Output the [X, Y] coordinate of the center of the cell containing the given text.  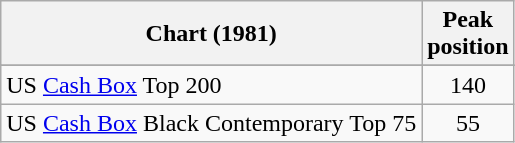
Chart (1981) [212, 34]
140 [468, 85]
US Cash Box Top 200 [212, 85]
US Cash Box Black Contemporary Top 75 [212, 123]
Peakposition [468, 34]
55 [468, 123]
